Pinpoint the cell where the given text exists, returning its (X, Y) midpoint coordinate. 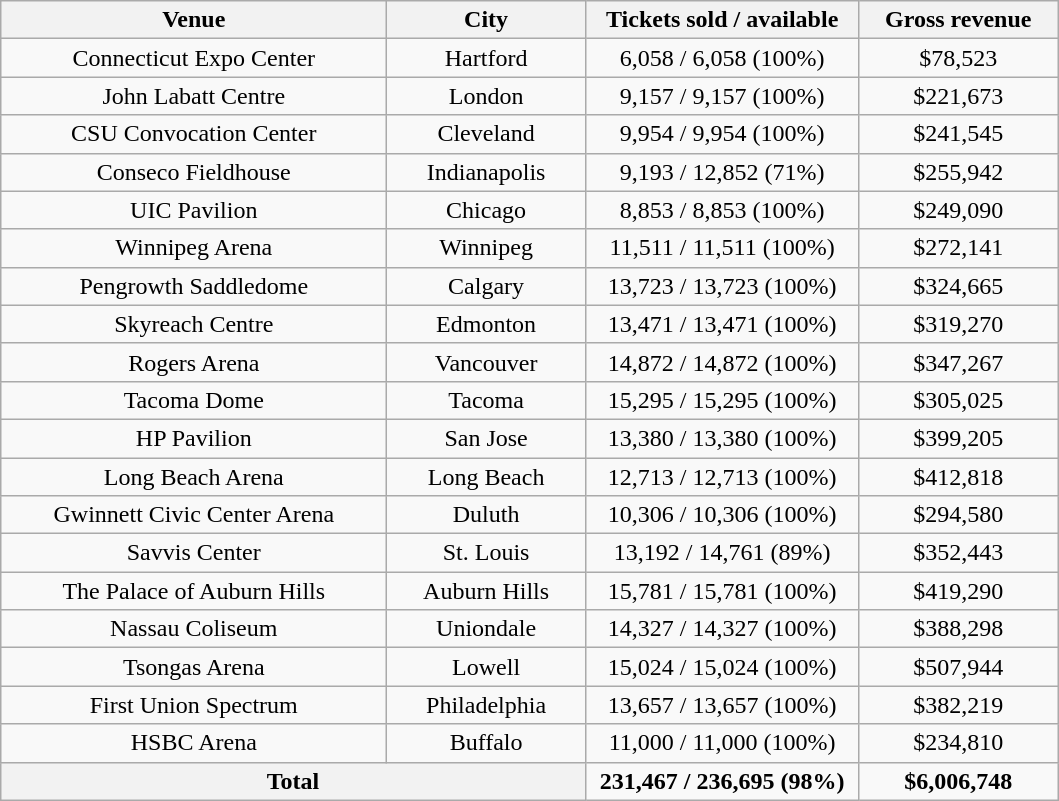
231,467 / 236,695 (98%) (722, 781)
9,954 / 9,954 (100%) (722, 134)
11,000 / 11,000 (100%) (722, 743)
Winnipeg Arena (194, 248)
$347,267 (958, 362)
Lowell (486, 667)
Venue (194, 20)
$419,290 (958, 591)
San Jose (486, 438)
14,327 / 14,327 (100%) (722, 629)
$399,205 (958, 438)
Gwinnett Civic Center Arena (194, 515)
Hartford (486, 58)
UIC Pavilion (194, 210)
Indianapolis (486, 172)
HP Pavilion (194, 438)
$272,141 (958, 248)
8,853 / 8,853 (100%) (722, 210)
The Palace of Auburn Hills (194, 591)
Savvis Center (194, 553)
$382,219 (958, 705)
13,192 / 14,761 (89%) (722, 553)
John Labatt Centre (194, 96)
$412,818 (958, 477)
Buffalo (486, 743)
9,193 / 12,852 (71%) (722, 172)
$78,523 (958, 58)
Connecticut Expo Center (194, 58)
$305,025 (958, 400)
13,723 / 13,723 (100%) (722, 286)
$221,673 (958, 96)
Winnipeg (486, 248)
Long Beach Arena (194, 477)
9,157 / 9,157 (100%) (722, 96)
$6,006,748 (958, 781)
6,058 / 6,058 (100%) (722, 58)
$507,944 (958, 667)
$234,810 (958, 743)
Duluth (486, 515)
City (486, 20)
Pengrowth Saddledome (194, 286)
15,781 / 15,781 (100%) (722, 591)
Total (294, 781)
15,024 / 15,024 (100%) (722, 667)
13,657 / 13,657 (100%) (722, 705)
HSBC Arena (194, 743)
$319,270 (958, 324)
11,511 / 11,511 (100%) (722, 248)
Rogers Arena (194, 362)
Calgary (486, 286)
Vancouver (486, 362)
$324,665 (958, 286)
Tsongas Arena (194, 667)
Long Beach (486, 477)
12,713 / 12,713 (100%) (722, 477)
13,471 / 13,471 (100%) (722, 324)
Chicago (486, 210)
Auburn Hills (486, 591)
First Union Spectrum (194, 705)
10,306 / 10,306 (100%) (722, 515)
London (486, 96)
Tacoma Dome (194, 400)
St. Louis (486, 553)
$294,580 (958, 515)
Uniondale (486, 629)
Edmonton (486, 324)
13,380 / 13,380 (100%) (722, 438)
$255,942 (958, 172)
CSU Convocation Center (194, 134)
Tacoma (486, 400)
$249,090 (958, 210)
Tickets sold / available (722, 20)
Gross revenue (958, 20)
$241,545 (958, 134)
Cleveland (486, 134)
15,295 / 15,295 (100%) (722, 400)
Nassau Coliseum (194, 629)
14,872 / 14,872 (100%) (722, 362)
Philadelphia (486, 705)
$388,298 (958, 629)
Skyreach Centre (194, 324)
$352,443 (958, 553)
Conseco Fieldhouse (194, 172)
